Output the (x, y) coordinate of the center of the cell containing the given text.  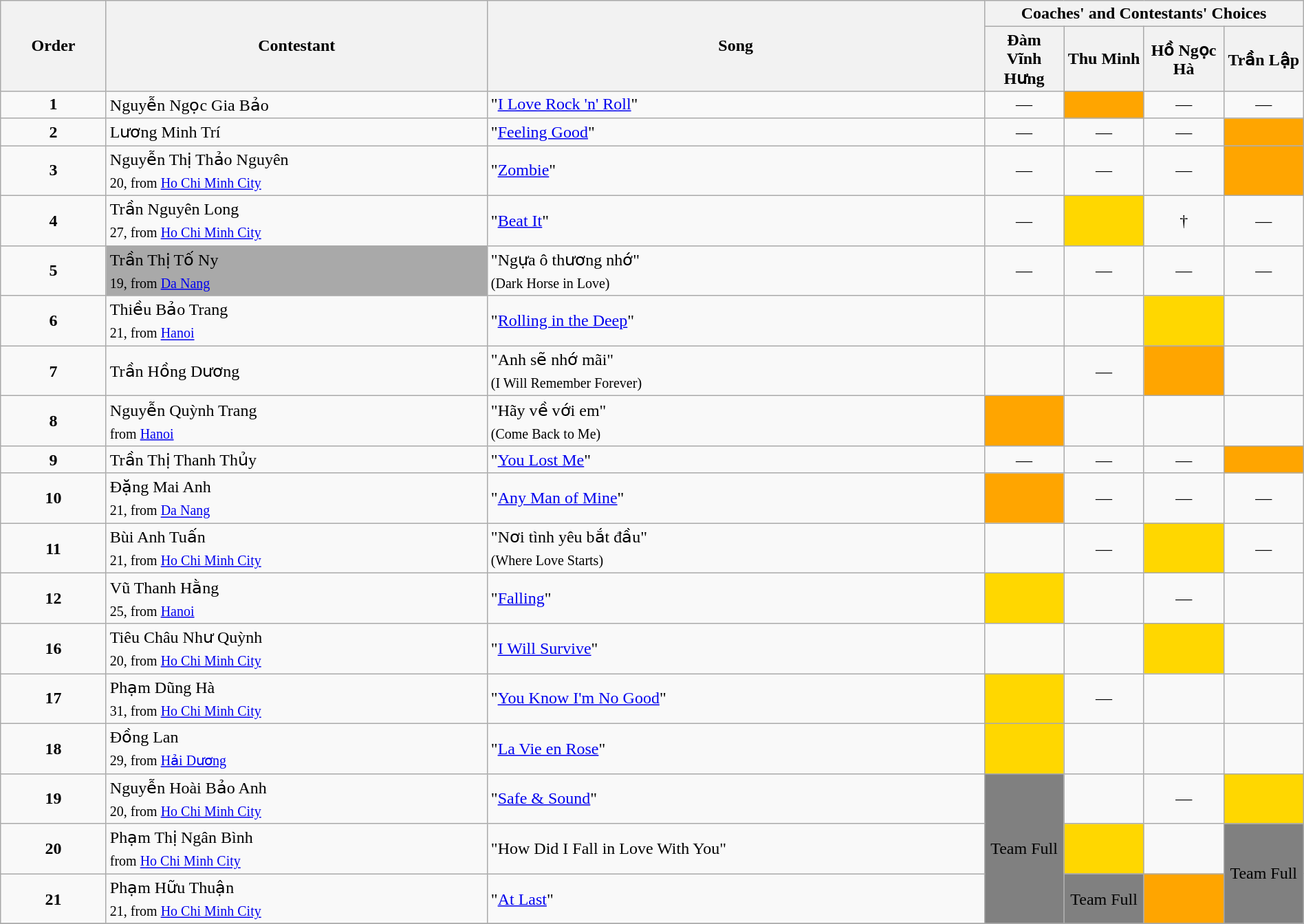
1 (54, 104)
"Rolling in the Deep" (736, 320)
Coaches' and Contestants' Choices (1144, 14)
Trần Thị Tố Ny19, from Da Nang (296, 271)
Bùi Anh Tuấn21, from Ho Chi Minh City (296, 549)
"Falling" (736, 598)
Trần Nguyên Long27, from Ho Chi Minh City (296, 220)
"Nơi tình yêu bắt đầu"(Where Love Starts) (736, 549)
Phạm Dũng Hà31, from Ho Chi Minh City (296, 698)
6 (54, 320)
"Any Man of Mine" (736, 498)
19 (54, 799)
3 (54, 170)
8 (54, 421)
"Anh sẽ nhớ mãi"(I Will Remember Forever) (736, 371)
20 (54, 848)
"You Lost Me" (736, 460)
Đồng Lan29, from Hải Dương (296, 748)
"How Did I Fall in Love With You" (736, 848)
"At Last" (736, 899)
Đàm Vĩnh Hưng (1024, 59)
Đặng Mai Anh21, from Da Nang (296, 498)
18 (54, 748)
"Hãy về với em"(Come Back to Me) (736, 421)
21 (54, 899)
"Beat It" (736, 220)
Hồ Ngọc Hà (1184, 59)
10 (54, 498)
Nguyễn Ngọc Gia Bảo (296, 104)
Nguyễn Quỳnh Trangfrom Hanoi (296, 421)
"Zombie" (736, 170)
"Safe & Sound" (736, 799)
"Feeling Good" (736, 132)
2 (54, 132)
Thu Minh (1104, 59)
"You Know I'm No Good" (736, 698)
12 (54, 598)
Contestant (296, 46)
9 (54, 460)
"Ngựa ô thương nhớ"(Dark Horse in Love) (736, 271)
"La Vie en Rose" (736, 748)
Phạm Thị Ngân Bìnhfrom Ho Chi Minh City (296, 848)
Nguyễn Hoài Bảo Anh20, from Ho Chi Minh City (296, 799)
Trần Lập (1263, 59)
16 (54, 649)
† (1184, 220)
Song (736, 46)
Order (54, 46)
Vũ Thanh Hằng25, from Hanoi (296, 598)
Trần Thị Thanh Thủy (296, 460)
17 (54, 698)
7 (54, 371)
Phạm Hữu Thuận21, from Ho Chi Minh City (296, 899)
"I Love Rock 'n' Roll" (736, 104)
Thiều Bảo Trang21, from Hanoi (296, 320)
Lương Minh Trí (296, 132)
5 (54, 271)
4 (54, 220)
Nguyễn Thị Thảo Nguyên20, from Ho Chi Minh City (296, 170)
Trần Hồng Dương (296, 371)
Tiêu Châu Như Quỳnh20, from Ho Chi Minh City (296, 649)
11 (54, 549)
"I Will Survive" (736, 649)
